For the text-containing cell, return its midpoint in [X, Y] coordinate format. 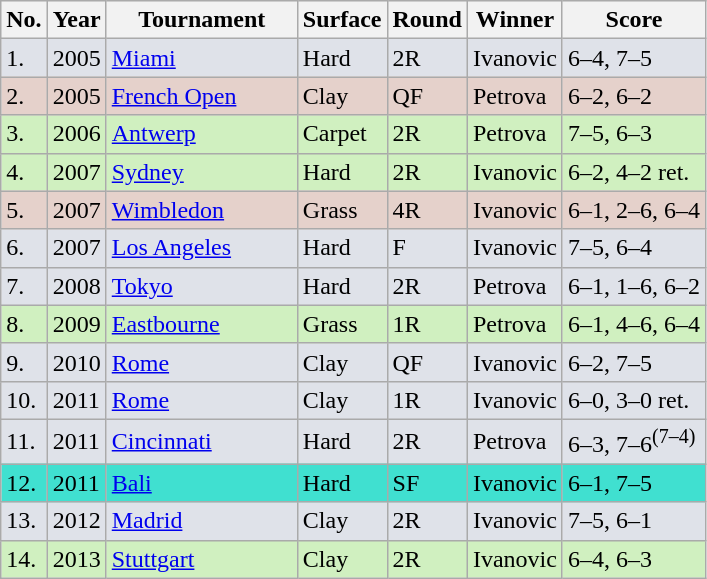
Wimbledon [202, 210]
Carpet [342, 134]
2012 [76, 521]
6–0, 3–0 ret. [634, 400]
6–2, 7–5 [634, 362]
6–2, 6–2 [634, 96]
Miami [202, 58]
Tournament [202, 20]
4R [427, 210]
5. [24, 210]
2009 [76, 324]
2006 [76, 134]
6–2, 4–2 ret. [634, 172]
1. [24, 58]
9. [24, 362]
Tokyo [202, 286]
6–4, 6–3 [634, 559]
Year [76, 20]
4. [24, 172]
Madrid [202, 521]
2013 [76, 559]
2008 [76, 286]
6–3, 7–6(7–4) [634, 442]
8. [24, 324]
12. [24, 483]
2. [24, 96]
6–1, 1–6, 6–2 [634, 286]
No. [24, 20]
7–5, 6–3 [634, 134]
11. [24, 442]
13. [24, 521]
6–4, 7–5 [634, 58]
Stuttgart [202, 559]
2010 [76, 362]
14. [24, 559]
French Open [202, 96]
6–1, 7–5 [634, 483]
Sydney [202, 172]
Cincinnati [202, 442]
10. [24, 400]
Eastbourne [202, 324]
Round [427, 20]
6. [24, 248]
6–1, 4–6, 6–4 [634, 324]
SF [427, 483]
7. [24, 286]
Surface [342, 20]
F [427, 248]
Score [634, 20]
7–5, 6–4 [634, 248]
Los Angeles [202, 248]
Bali [202, 483]
3. [24, 134]
Antwerp [202, 134]
7–5, 6–1 [634, 521]
Winner [514, 20]
6–1, 2–6, 6–4 [634, 210]
